Pinpoint the cell where the given text exists, returning its [X, Y] midpoint coordinate. 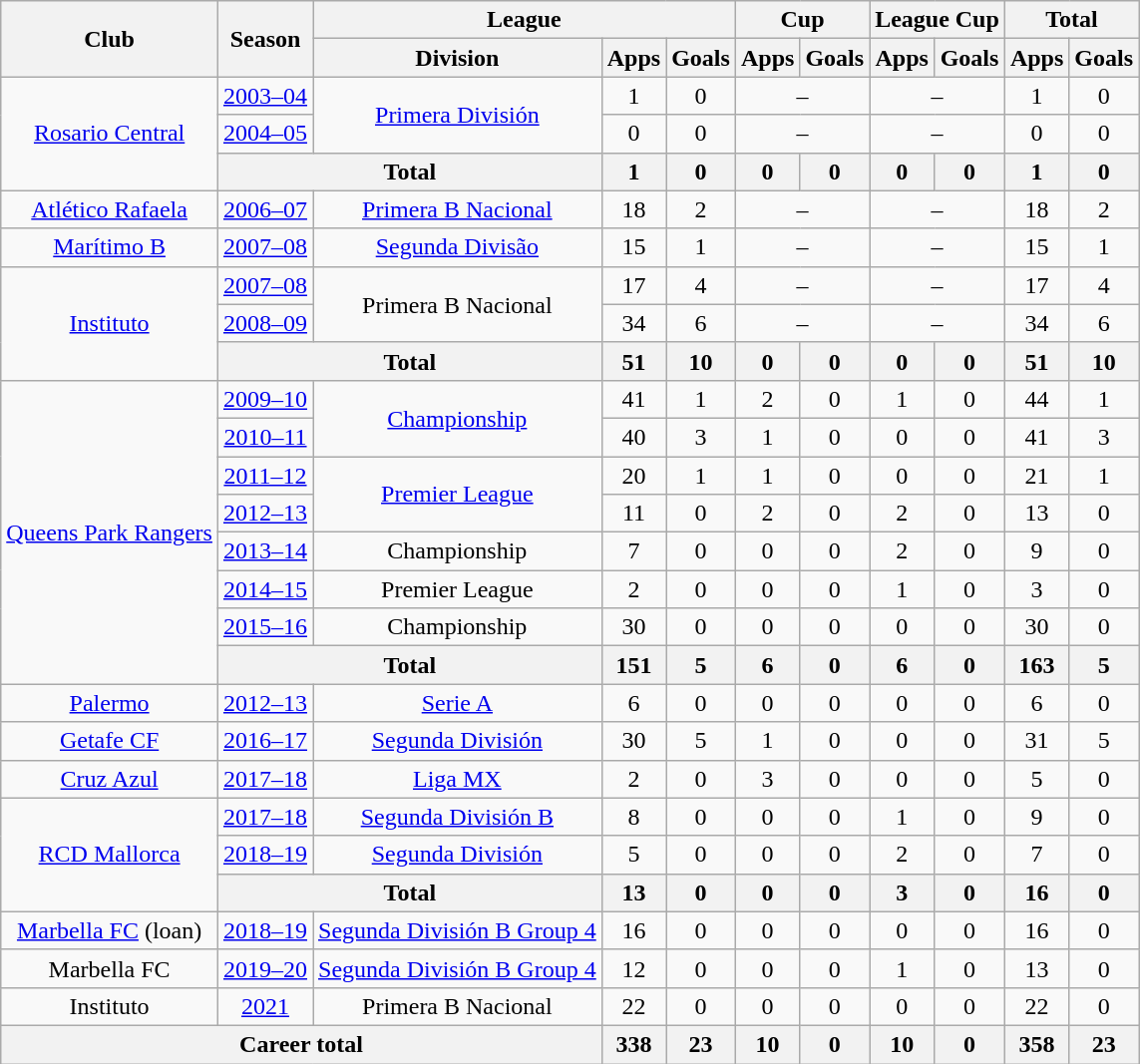
8 [633, 817]
2011–12 [265, 476]
League [525, 20]
2015–16 [265, 627]
2014–15 [265, 589]
Segunda División B [458, 817]
Marbella FC (loan) [110, 930]
Season [265, 39]
Serie A [458, 703]
12 [633, 968]
2016–17 [265, 741]
Segunda Divisão [458, 247]
358 [1036, 1044]
2006–07 [265, 209]
Getafe CF [110, 741]
2004–05 [265, 134]
40 [633, 437]
Rosario Central [110, 134]
Marítimo B [110, 247]
2010–11 [265, 437]
Cruz Azul [110, 779]
Atlético Rafaela [110, 209]
Marbella FC [110, 968]
21 [1036, 476]
Queens Park Rangers [110, 532]
Division [458, 58]
Career total [301, 1044]
44 [1036, 399]
11 [633, 514]
League Cup [938, 20]
2021 [265, 1006]
2008–09 [265, 323]
2009–10 [265, 399]
Cup [802, 20]
163 [1036, 665]
31 [1036, 741]
20 [633, 476]
Liga MX [458, 779]
Primera División [458, 115]
2019–20 [265, 968]
RCD Mallorca [110, 855]
338 [633, 1044]
Palermo [110, 703]
2003–04 [265, 96]
151 [633, 665]
2013–14 [265, 551]
Club [110, 39]
